Provide the [X, Y] coordinate of the cell's center where the given text is located.  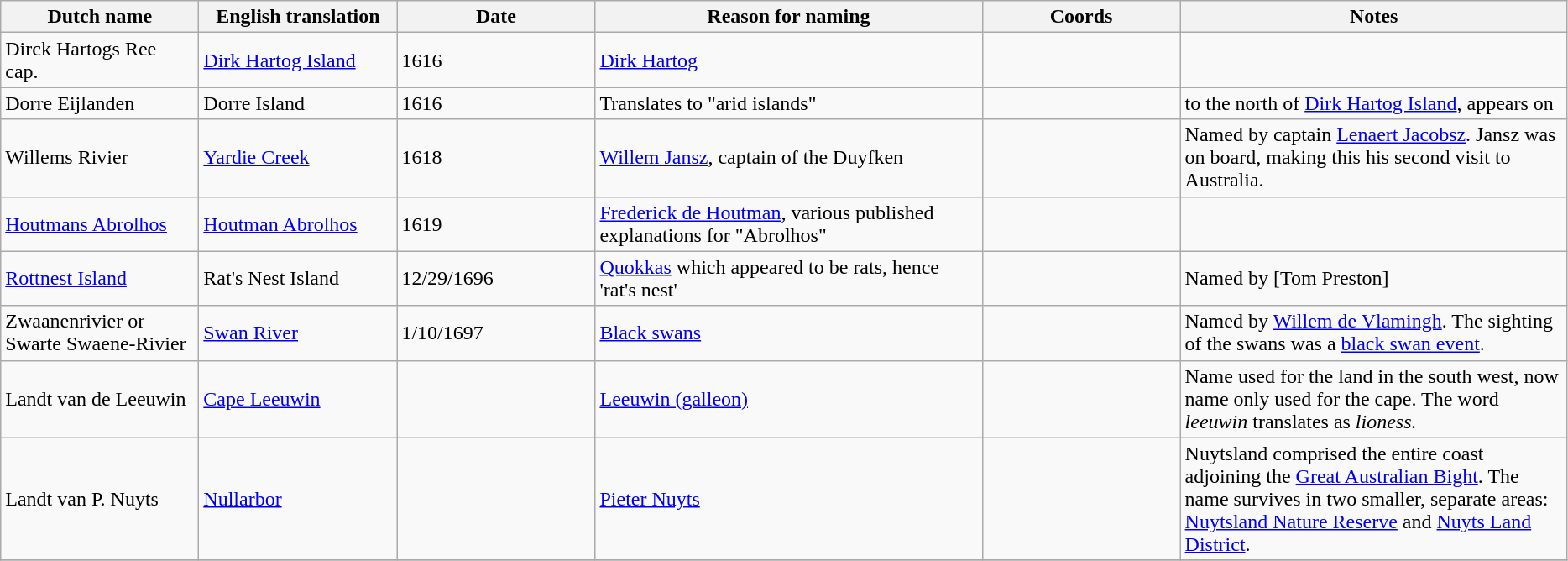
Dirk Hartog [789, 60]
Named by [Tom Preston] [1373, 279]
Name used for the land in the south west, now name only used for the cape. The word leeuwin translates as lioness. [1373, 399]
Swan River [298, 333]
Named by captain Lenaert Jacobsz. Jansz was on board, making this his second visit to Australia. [1373, 158]
Translates to "arid islands" [789, 103]
1619 [496, 223]
Willems Rivier [100, 158]
Zwaanenrivier or Swarte Swaene-Rivier [100, 333]
Landt van de Leeuwin [100, 399]
Coords [1081, 17]
Pieter Nuyts [789, 499]
Date [496, 17]
Cape Leeuwin [298, 399]
Dorre Island [298, 103]
12/29/1696 [496, 279]
English translation [298, 17]
Rottnest Island [100, 279]
Nullarbor [298, 499]
Notes [1373, 17]
Reason for naming [789, 17]
Dirk Hartog Island [298, 60]
Dorre Eijlanden [100, 103]
Landt van P. Nuyts [100, 499]
Dutch name [100, 17]
Frederick de Houtman, various published explanations for "Abrolhos" [789, 223]
Named by Willem de Vlamingh. The sighting of the swans was a black swan event. [1373, 333]
1618 [496, 158]
Houtman Abrolhos [298, 223]
Rat's Nest Island [298, 279]
Leeuwin (galleon) [789, 399]
Willem Jansz, captain of the Duyfken [789, 158]
Houtmans Abrolhos [100, 223]
to the north of Dirk Hartog Island, appears on [1373, 103]
Dirck Hartogs Ree cap. [100, 60]
Quokkas which appeared to be rats, hence 'rat's nest' [789, 279]
Yardie Creek [298, 158]
Black swans [789, 333]
1/10/1697 [496, 333]
